Output the (X, Y) coordinate of the center of the cell containing the given text.  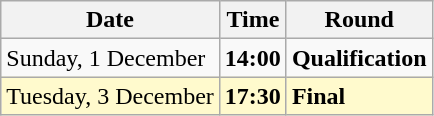
Time (252, 20)
Sunday, 1 December (110, 58)
14:00 (252, 58)
Qualification (359, 58)
17:30 (252, 96)
Tuesday, 3 December (110, 96)
Round (359, 20)
Date (110, 20)
Final (359, 96)
